Determine the [x, y] coordinate at the center of the cell enclosing the given text.  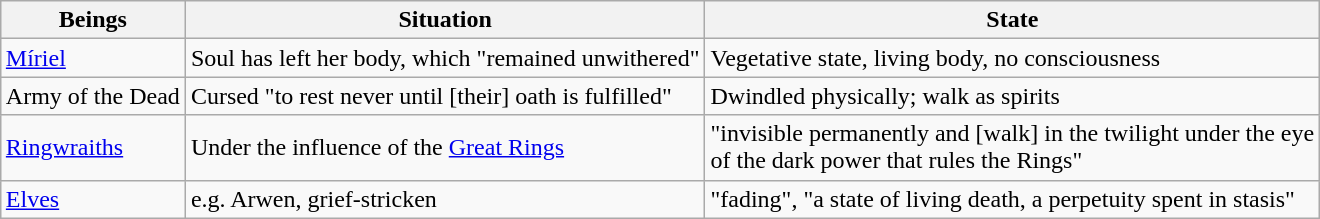
Situation [445, 20]
State [1012, 20]
Beings [92, 20]
Soul has left her body, which "remained unwithered" [445, 58]
Elves [92, 199]
Vegetative state, living body, no consciousness [1012, 58]
e.g. Arwen, grief-stricken [445, 199]
Míriel [92, 58]
Under the influence of the Great Rings [445, 148]
Army of the Dead [92, 96]
"invisible permanently and [walk] in the twilight under the eyeof the dark power that rules the Rings" [1012, 148]
Ringwraiths [92, 148]
"fading", "a state of living death, a perpetuity spent in stasis" [1012, 199]
Cursed "to rest never until [their] oath is fulfilled" [445, 96]
Dwindled physically; walk as spirits [1012, 96]
